Capture the cell that displays the provided text and extract its [x, y] central coordinate. 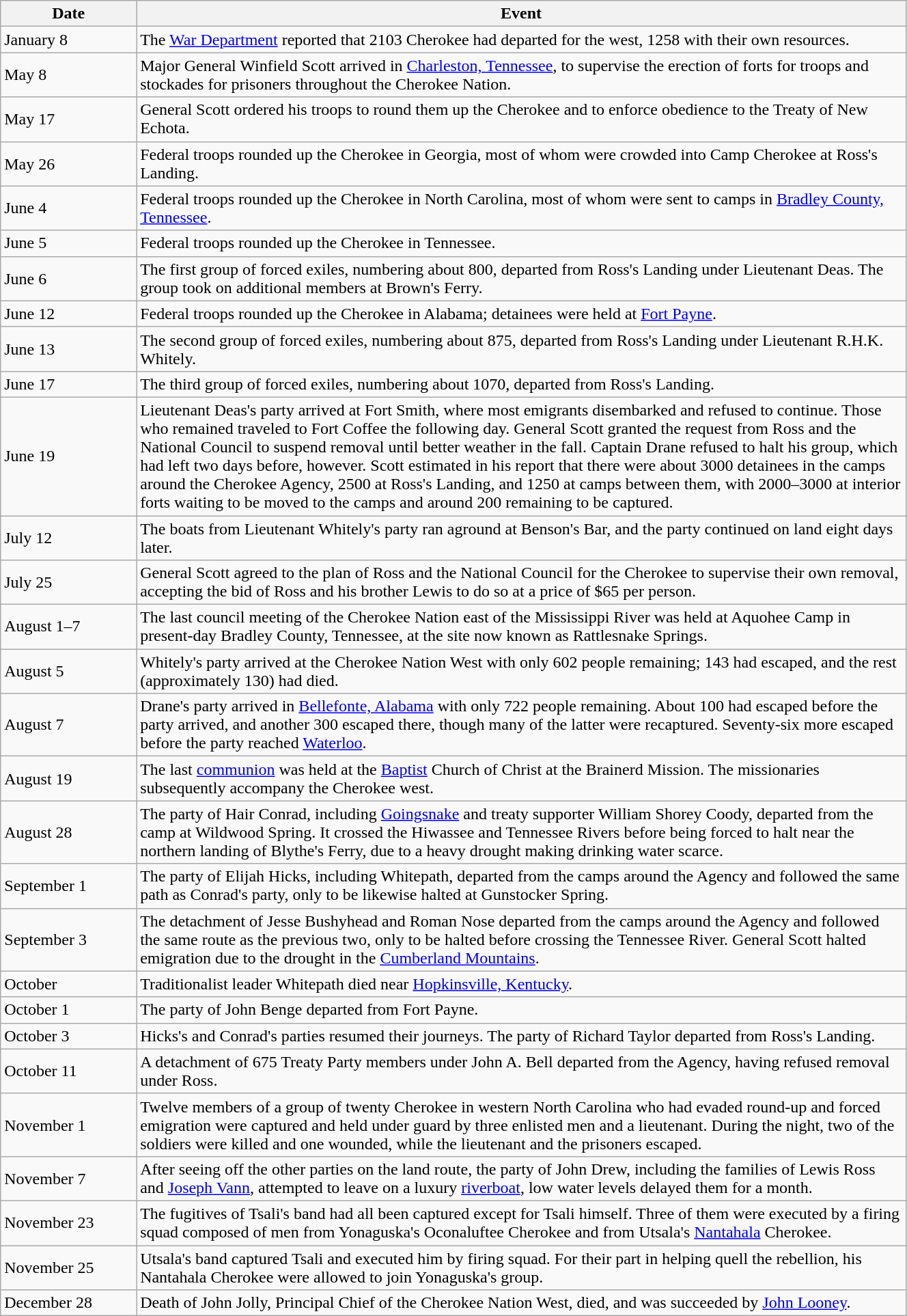
June 5 [68, 243]
November 25 [68, 1267]
August 1–7 [68, 627]
The boats from Lieutenant Whitely's party ran aground at Benson's Bar, and the party continued on land eight days later. [522, 537]
The last communion was held at the Baptist Church of Christ at the Brainerd Mission. The missionaries subsequently accompany the Cherokee west. [522, 779]
Federal troops rounded up the Cherokee in North Carolina, most of whom were sent to camps in Bradley County, Tennessee. [522, 208]
October 11 [68, 1071]
November 7 [68, 1178]
August 19 [68, 779]
Event [522, 14]
June 12 [68, 314]
June 4 [68, 208]
The third group of forced exiles, numbering about 1070, departed from Ross's Landing. [522, 384]
September 1 [68, 886]
A detachment of 675 Treaty Party members under John A. Bell departed from the Agency, having refused removal under Ross. [522, 1071]
October [68, 984]
November 23 [68, 1223]
June 19 [68, 456]
The War Department reported that 2103 Cherokee had departed for the west, 1258 with their own resources. [522, 40]
December 28 [68, 1303]
Federal troops rounded up the Cherokee in Alabama; detainees were held at Fort Payne. [522, 314]
October 1 [68, 1010]
September 3 [68, 940]
January 8 [68, 40]
Date [68, 14]
Whitely's party arrived at the Cherokee Nation West with only 602 people remaining; 143 had escaped, and the rest (approximately 130) had died. [522, 671]
Death of John Jolly, Principal Chief of the Cherokee Nation West, died, and was succeeded by John Looney. [522, 1303]
July 12 [68, 537]
Hicks's and Conrad's parties resumed their journeys. The party of Richard Taylor departed from Ross's Landing. [522, 1036]
November 1 [68, 1125]
May 17 [68, 119]
May 26 [68, 164]
June 6 [68, 279]
June 13 [68, 348]
June 17 [68, 384]
Traditionalist leader Whitepath died near Hopkinsville, Kentucky. [522, 984]
May 8 [68, 75]
August 28 [68, 832]
General Scott ordered his troops to round them up the Cherokee and to enforce obedience to the Treaty of New Echota. [522, 119]
October 3 [68, 1036]
The party of John Benge departed from Fort Payne. [522, 1010]
August 5 [68, 671]
August 7 [68, 725]
Federal troops rounded up the Cherokee in Tennessee. [522, 243]
July 25 [68, 582]
The second group of forced exiles, numbering about 875, departed from Ross's Landing under Lieutenant R.H.K. Whitely. [522, 348]
Federal troops rounded up the Cherokee in Georgia, most of whom were crowded into Camp Cherokee at Ross's Landing. [522, 164]
